Identify which cell holds the provided text, then report its [x, y] central coordinate. 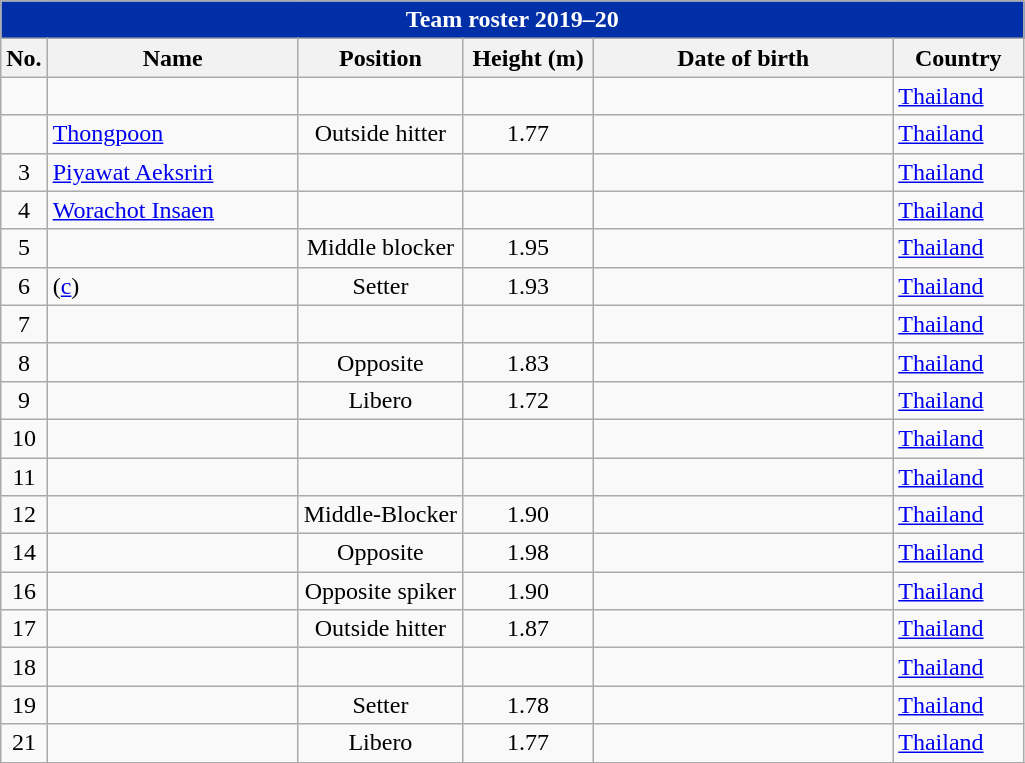
Team roster 2019–20 [512, 20]
19 [24, 705]
16 [24, 591]
14 [24, 553]
1.95 [528, 248]
9 [24, 400]
Height (m) [528, 58]
1.78 [528, 705]
1.93 [528, 286]
Name [172, 58]
Opposite spiker [380, 591]
Position [380, 58]
Thongpoon [172, 134]
6 [24, 286]
Country [958, 58]
21 [24, 743]
10 [24, 438]
Date of birth [744, 58]
8 [24, 362]
No. [24, 58]
1.83 [528, 362]
1.98 [528, 553]
Piyawat Aeksriri [172, 172]
17 [24, 629]
4 [24, 210]
Middle blocker [380, 248]
Middle-Blocker [380, 515]
Worachot Insaen [172, 210]
18 [24, 667]
7 [24, 324]
5 [24, 248]
1.87 [528, 629]
1.72 [528, 400]
(c) [172, 286]
12 [24, 515]
11 [24, 477]
3 [24, 172]
